Return the (X, Y) coordinate for the center point of the cell that contains the specified text.  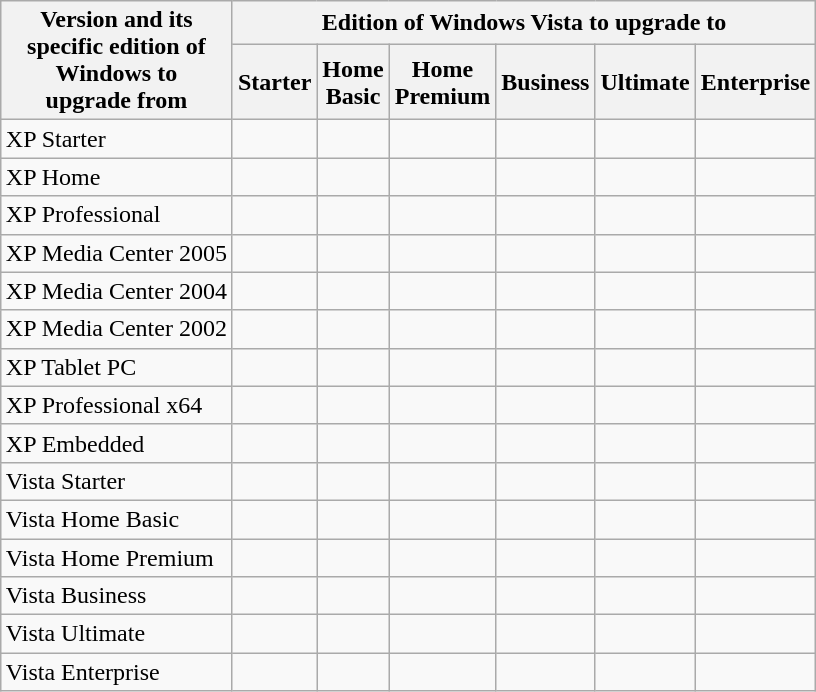
Vista Home Basic (116, 519)
Ultimate (645, 82)
HomePremium (442, 82)
XP Tablet PC (116, 367)
Vista Enterprise (116, 672)
Vista Business (116, 596)
XP Starter (116, 139)
Edition of Windows Vista to upgrade to (524, 23)
XP Media Center 2004 (116, 291)
XP Professional (116, 215)
XP Media Center 2005 (116, 253)
HomeBasic (353, 82)
XP Professional x64 (116, 405)
Vista Ultimate (116, 634)
Business (546, 82)
Version and itsspecific edition ofWindows toupgrade from (116, 60)
XP Home (116, 177)
XP Embedded (116, 443)
Enterprise (755, 82)
Starter (274, 82)
XP Media Center 2002 (116, 329)
Vista Starter (116, 481)
Vista Home Premium (116, 557)
